Return (X, Y) of the center of cell containing provided text 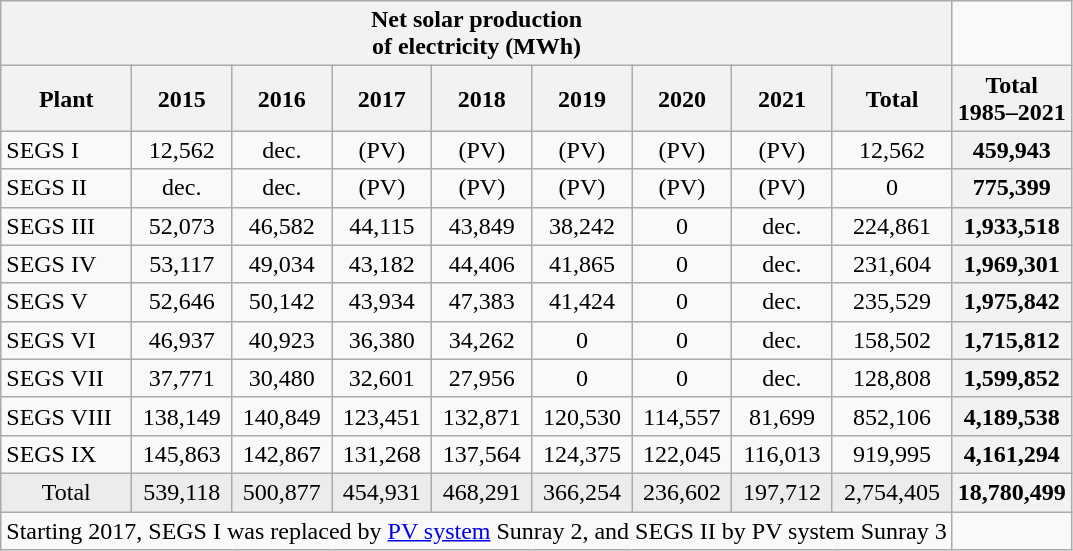
235,529 (892, 302)
52,073 (182, 226)
36,380 (382, 340)
132,871 (482, 416)
2019 (582, 98)
4,161,294 (1012, 454)
SEGS VII (66, 378)
454,931 (382, 492)
40,923 (282, 340)
44,406 (482, 264)
197,712 (782, 492)
2018 (482, 98)
128,808 (892, 378)
145,863 (182, 454)
44,115 (382, 226)
1,933,518 (1012, 226)
SEGS VIII (66, 416)
37,771 (182, 378)
4,189,538 (1012, 416)
919,995 (892, 454)
Plant (66, 98)
41,865 (582, 264)
2020 (682, 98)
2016 (282, 98)
142,867 (282, 454)
41,424 (582, 302)
SEGS III (66, 226)
SEGS II (66, 188)
46,937 (182, 340)
47,383 (482, 302)
468,291 (482, 492)
49,034 (282, 264)
1,969,301 (1012, 264)
SEGS VI (66, 340)
2021 (782, 98)
459,943 (1012, 150)
SEGS IV (66, 264)
131,268 (382, 454)
120,530 (582, 416)
539,118 (182, 492)
224,861 (892, 226)
2,754,405 (892, 492)
Net solar production of electricity (MWh) (476, 34)
53,117 (182, 264)
116,013 (782, 454)
852,106 (892, 416)
38,242 (582, 226)
2017 (382, 98)
158,502 (892, 340)
2015 (182, 98)
138,149 (182, 416)
50,142 (282, 302)
122,045 (682, 454)
231,604 (892, 264)
1,715,812 (1012, 340)
43,849 (482, 226)
123,451 (382, 416)
114,557 (682, 416)
137,564 (482, 454)
43,182 (382, 264)
81,699 (782, 416)
52,646 (182, 302)
124,375 (582, 454)
366,254 (582, 492)
140,849 (282, 416)
43,934 (382, 302)
46,582 (282, 226)
236,602 (682, 492)
SEGS IX (66, 454)
27,956 (482, 378)
34,262 (482, 340)
32,601 (382, 378)
775,399 (1012, 188)
500,877 (282, 492)
30,480 (282, 378)
1,975,842 (1012, 302)
SEGS V (66, 302)
1,599,852 (1012, 378)
Starting 2017, SEGS I was replaced by PV system Sunray 2, and SEGS II by PV system Sunray 3 (476, 531)
18,780,499 (1012, 492)
Total1985–2021 (1012, 98)
SEGS I (66, 150)
